Return the (x, y) coordinate for the center point of the cell that contains the specified text.  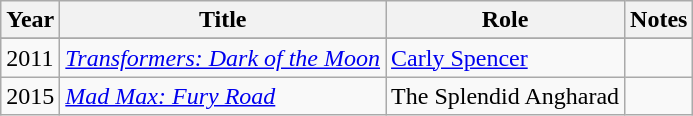
Mad Max: Fury Road (223, 96)
Year (30, 20)
Title (223, 20)
2011 (30, 58)
Notes (659, 20)
Carly Spencer (506, 58)
The Splendid Angharad (506, 96)
Transformers: Dark of the Moon (223, 58)
Role (506, 20)
2015 (30, 96)
